Search for the cell housing the specified text and yield its [x, y] center coordinate. 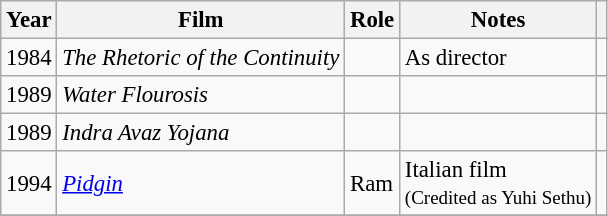
Notes [498, 20]
Year [29, 20]
Ram [372, 184]
1984 [29, 58]
Water Flourosis [201, 95]
Role [372, 20]
The Rhetoric of the Continuity [201, 58]
Film [201, 20]
Italian film(Credited as Yuhi Sethu) [498, 184]
As director [498, 58]
Indra Avaz Yojana [201, 133]
1994 [29, 184]
Pidgin [201, 184]
